Search for the cell housing the specified text and yield its (x, y) center coordinate. 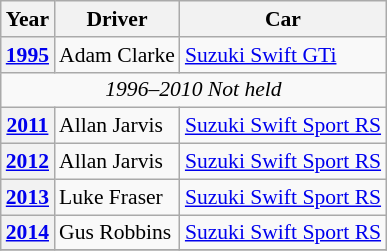
2013 (28, 197)
2012 (28, 162)
1996–2010 Not held (194, 90)
Adam Clarke (117, 55)
Suzuki Swift GTi (283, 55)
Year (28, 19)
Gus Robbins (117, 233)
2014 (28, 233)
2011 (28, 126)
Driver (117, 19)
1995 (28, 55)
Luke Fraser (117, 197)
Car (283, 19)
